Identify which cell holds the provided text, then report its (X, Y) central coordinate. 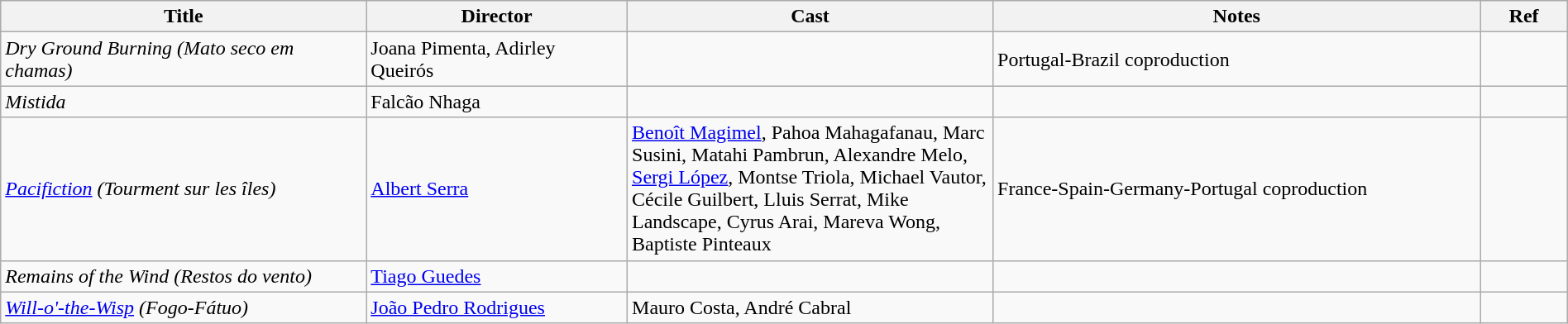
Mistida (184, 102)
Dry Ground Burning (Mato seco em chamas) (184, 60)
Albert Serra (497, 188)
Portugal-Brazil coproduction (1237, 60)
Mauro Costa, André Cabral (810, 307)
Tiago Guedes (497, 276)
Joana Pimenta, Adirley Queirós (497, 60)
Falcão Nhaga (497, 102)
Title (184, 17)
Ref (1523, 17)
Pacifiction (Tourment sur les îles) (184, 188)
João Pedro Rodrigues (497, 307)
Remains of the Wind (Restos do vento) (184, 276)
Notes (1237, 17)
France-Spain-Germany-Portugal coproduction (1237, 188)
Cast (810, 17)
Will-o'-the-Wisp (Fogo-Fátuo) (184, 307)
Director (497, 17)
